Output the (X, Y) coordinate of the center of the cell containing the given text.  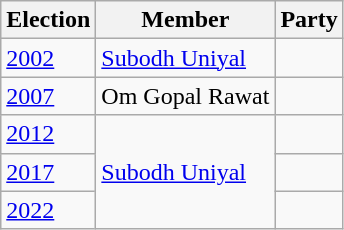
Party (309, 20)
Election (48, 20)
2022 (48, 210)
2012 (48, 134)
2007 (48, 96)
Om Gopal Rawat (186, 96)
Member (186, 20)
2002 (48, 58)
2017 (48, 172)
